Capture the cell that displays the provided text and extract its (x, y) central coordinate. 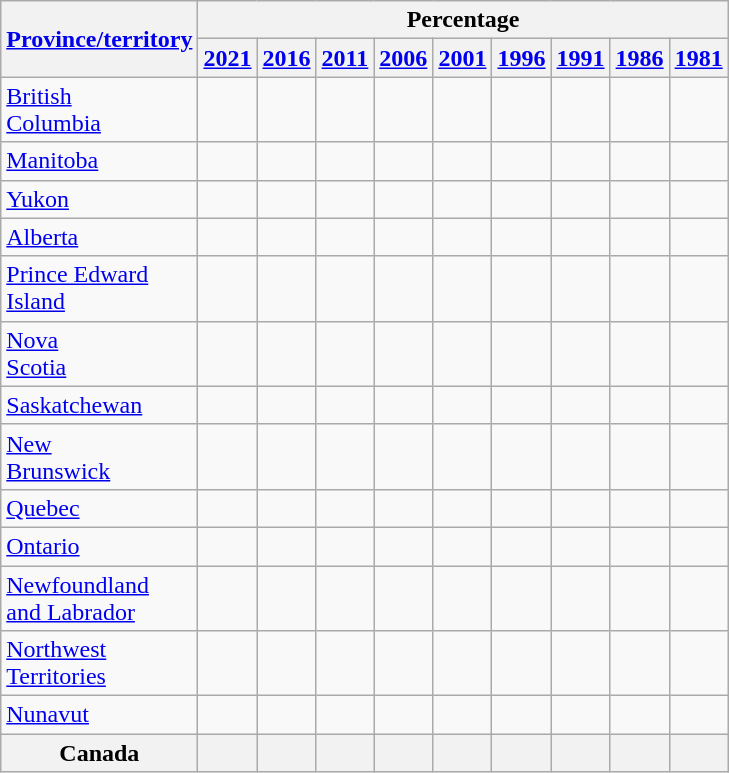
2006 (404, 58)
Province/territory (100, 39)
Nunavut (100, 715)
Saskatchewan (100, 405)
Quebec (100, 508)
Newfoundlandand Labrador (100, 598)
Alberta (100, 237)
Ontario (100, 546)
1981 (698, 58)
2011 (345, 58)
NorthwestTerritories (100, 664)
NewBrunswick (100, 456)
1991 (580, 58)
2001 (462, 58)
1986 (640, 58)
2021 (228, 58)
Yukon (100, 199)
Manitoba (100, 161)
Percentage (463, 20)
Canada (100, 753)
NovaScotia (100, 354)
Prince EdwardIsland (100, 288)
1996 (522, 58)
BritishColumbia (100, 110)
2016 (286, 58)
